Find where the given text appears and provide that cell's center as [x, y] coordinate. 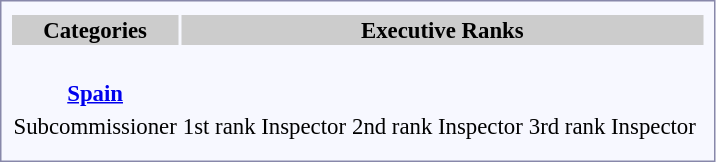
Executive Ranks [442, 30]
Spain [95, 80]
2nd rank Inspector [437, 126]
3rd rank Inspector [612, 126]
Categories [95, 30]
Subcommissioner [95, 126]
1st rank Inspector [264, 126]
